Find where the given text appears and provide that cell's center as [x, y] coordinate. 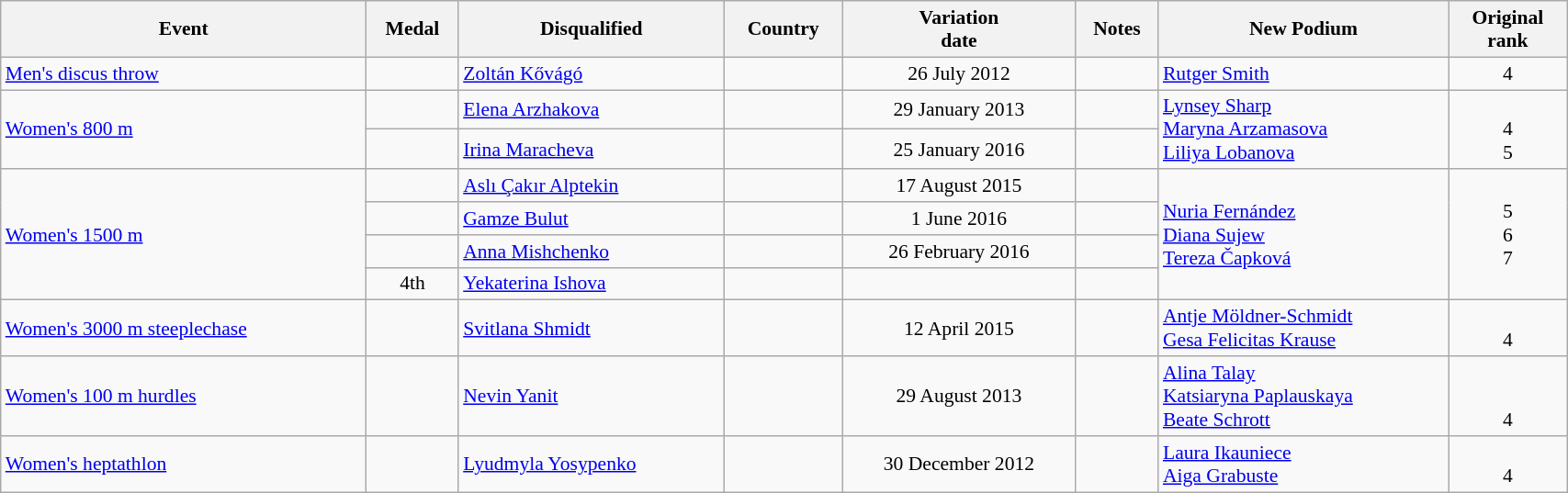
Women's 3000 m steeplechase [184, 329]
Men's discus throw [184, 73]
Women's heptathlon [184, 465]
1 June 2016 [959, 218]
Svitlana Shmidt [592, 329]
Aslı Çakır Alptekin [592, 186]
Women's 800 m [184, 130]
25 January 2016 [959, 149]
New Podium [1303, 29]
Gamze Bulut [592, 218]
Elena Arzhakova [592, 110]
29 August 2013 [959, 397]
Irina Maracheva [592, 149]
Variation date [959, 29]
Nevin Yanit [592, 397]
Disqualified [592, 29]
Antje Möldner-Schmidt Gesa Felicitas Krause [1303, 329]
Women's 100 m hurdles [184, 397]
5 6 7 [1508, 235]
Yekaterina Ishova [592, 284]
Originalrank [1508, 29]
Alina Talay Katsiaryna Paplauskaya Beate Schrott [1303, 397]
26 February 2016 [959, 252]
Country [783, 29]
Notes [1117, 29]
29 January 2013 [959, 110]
Women's 1500 m [184, 235]
4 5 [1508, 130]
Event [184, 29]
30 December 2012 [959, 465]
12 April 2015 [959, 329]
Laura Ikauniece Aiga Grabuste [1303, 465]
Rutger Smith [1303, 73]
Anna Mishchenko [592, 252]
Nuria Fernández Diana Sujew Tereza Čapková [1303, 235]
4th [412, 284]
Zoltán Kővágó [592, 73]
Lynsey Sharp Maryna Arzamasova Liliya Lobanova [1303, 130]
Lyudmyla Yosypenko [592, 465]
17 August 2015 [959, 186]
Medal [412, 29]
26 July 2012 [959, 73]
